Return the (X, Y) coordinate for the center point of the cell that contains the specified text.  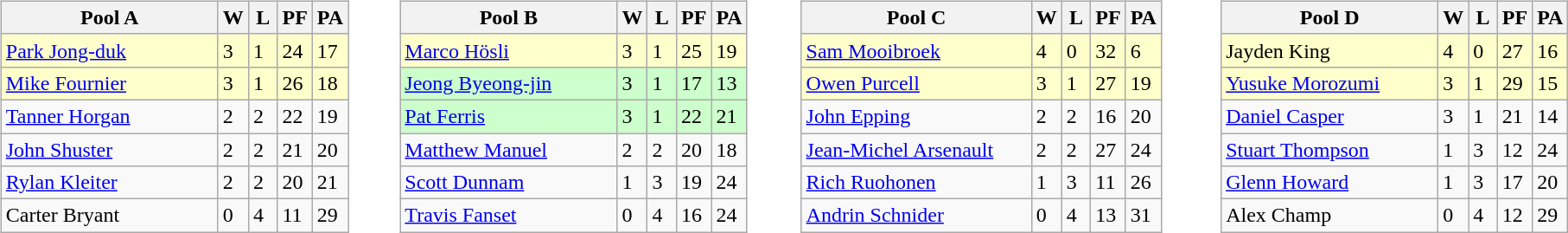
Stuart Thompson (1329, 150)
Daniel Casper (1329, 116)
Pat Ferris (508, 116)
Pool B (508, 17)
Pool D (1329, 17)
John Epping (916, 116)
Jean-Michel Arsenault (916, 150)
Park Jong-duk (109, 50)
Scott Dunnam (508, 183)
Marco Hösli (508, 50)
Sam Mooibroek (916, 50)
Andrin Schnider (916, 216)
Carter Bryant (109, 216)
Yusuke Morozumi (1329, 83)
Pool C (916, 17)
Alex Champ (1329, 216)
Jayden King (1329, 50)
25 (694, 50)
Rich Ruohonen (916, 183)
Mike Fournier (109, 83)
Pool A (109, 17)
15 (1551, 83)
Matthew Manuel (508, 150)
John Shuster (109, 150)
32 (1108, 50)
Jeong Byeong-jin (508, 83)
31 (1143, 216)
Glenn Howard (1329, 183)
6 (1143, 50)
14 (1551, 116)
Owen Purcell (916, 83)
Tanner Horgan (109, 116)
Rylan Kleiter (109, 183)
Travis Fanset (508, 216)
